Find where the given text appears and provide that cell's center as [x, y] coordinate. 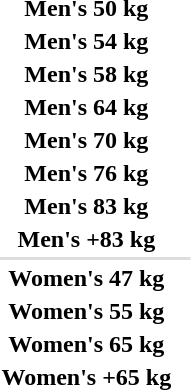
Men's 76 kg [86, 173]
Women's 47 kg [86, 278]
Men's 83 kg [86, 206]
Women's 55 kg [86, 311]
Women's 65 kg [86, 344]
Men's 54 kg [86, 41]
Men's +83 kg [86, 239]
Men's 70 kg [86, 140]
Men's 58 kg [86, 74]
Men's 64 kg [86, 107]
